Capture the cell that displays the provided text and extract its (x, y) central coordinate. 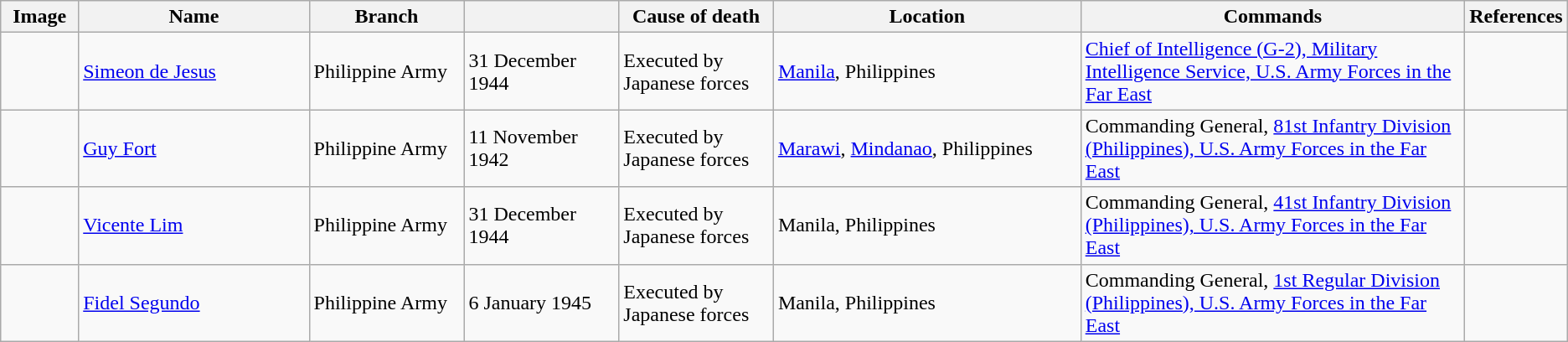
Commanding General, 41st Infantry Division (Philippines), U.S. Army Forces in the Far East (1272, 225)
Vicente Lim (194, 225)
11 November 1942 (541, 148)
Commanding General, 1st Regular Division (Philippines), U.S. Army Forces in the Far East (1272, 303)
Branch (387, 17)
Chief of Intelligence (G-2), Military Intelligence Service, U.S. Army Forces in the Far East (1272, 71)
Guy Fort (194, 148)
Location (926, 17)
Cause of death (697, 17)
Image (40, 17)
References (1516, 17)
Simeon de Jesus (194, 71)
Marawi, Mindanao, Philippines (926, 148)
Commands (1272, 17)
Name (194, 17)
6 January 1945 (541, 303)
Fidel Segundo (194, 303)
Commanding General, 81st Infantry Division (Philippines), U.S. Army Forces in the Far East (1272, 148)
